Pinpoint the cell where the given text exists, returning its (x, y) midpoint coordinate. 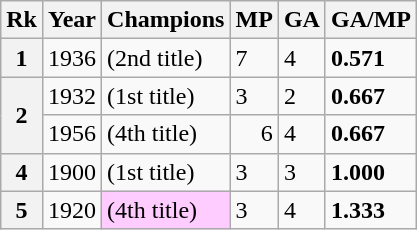
1900 (72, 172)
5 (22, 210)
Year (72, 20)
1.333 (370, 210)
1920 (72, 210)
(2nd title) (166, 58)
1932 (72, 96)
1936 (72, 58)
0.571 (370, 58)
1 (22, 58)
7 (254, 58)
1.000 (370, 172)
Rk (22, 20)
MP (254, 20)
1956 (72, 134)
GA/MP (370, 20)
6 (254, 134)
GA (302, 20)
Champions (166, 20)
